Provide the [X, Y] coordinate of the cell's center where the given text is located.  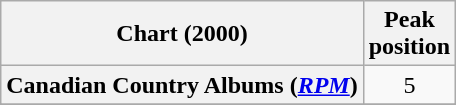
Canadian Country Albums (RPM) [182, 85]
5 [409, 85]
Chart (2000) [182, 34]
Peak position [409, 34]
